Find where the given text appears and provide that cell's center as (X, Y) coordinate. 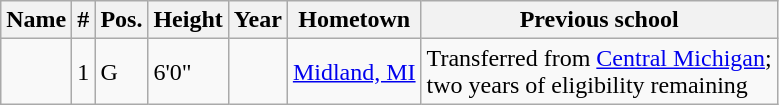
Height (188, 20)
Midland, MI (354, 72)
Year (258, 20)
6'0" (188, 72)
Hometown (354, 20)
Name (36, 20)
Transferred from Central Michigan;two years of eligibility remaining (599, 72)
Previous school (599, 20)
Pos. (122, 20)
# (84, 20)
1 (84, 72)
G (122, 72)
